Find where the given text appears and provide that cell's center as [X, Y] coordinate. 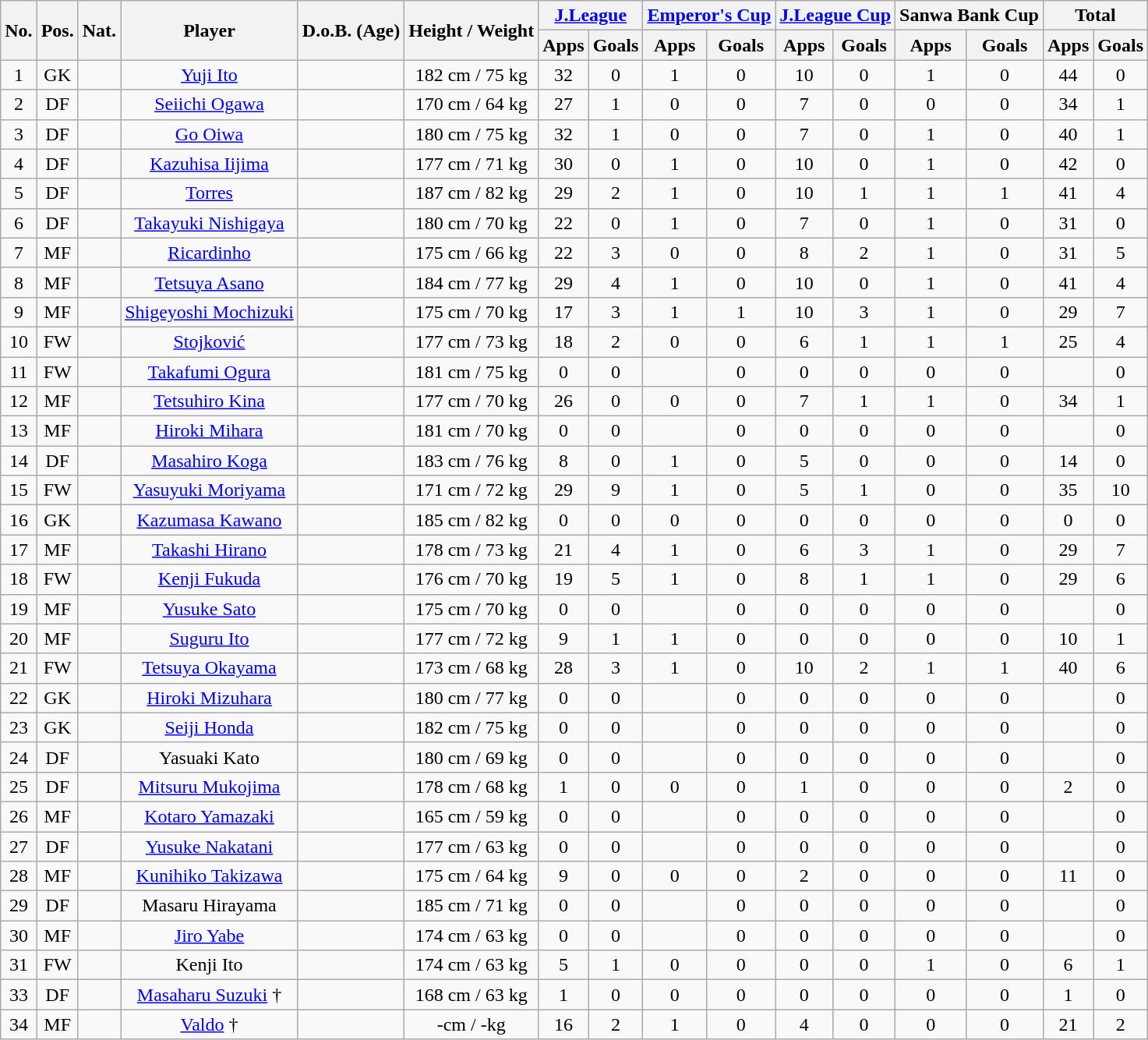
Yusuke Sato [210, 609]
171 cm / 72 kg [472, 490]
Kenji Fukuda [210, 579]
44 [1068, 75]
Player [210, 30]
-cm / -kg [472, 1024]
33 [19, 995]
Nat. [99, 30]
Sanwa Bank Cup [970, 16]
Kazumasa Kawano [210, 520]
170 cm / 64 kg [472, 104]
180 cm / 70 kg [472, 223]
Kunihiko Takizawa [210, 876]
175 cm / 66 kg [472, 253]
42 [1068, 164]
178 cm / 73 kg [472, 550]
181 cm / 75 kg [472, 372]
165 cm / 59 kg [472, 816]
173 cm / 68 kg [472, 668]
Total [1095, 16]
Tetsuhiro Kina [210, 401]
175 cm / 64 kg [472, 876]
Seiji Honda [210, 727]
Masaharu Suzuki † [210, 995]
13 [19, 431]
Yusuke Nakatani [210, 846]
180 cm / 75 kg [472, 134]
Kazuhisa Iijima [210, 164]
Mitsuru Mukojima [210, 787]
178 cm / 68 kg [472, 787]
Seiichi Ogawa [210, 104]
181 cm / 70 kg [472, 431]
Kenji Ito [210, 965]
180 cm / 69 kg [472, 757]
Height / Weight [472, 30]
177 cm / 63 kg [472, 846]
Yuji Ito [210, 75]
Takayuki Nishigaya [210, 223]
183 cm / 76 kg [472, 461]
Hiroki Mihara [210, 431]
Kotaro Yamazaki [210, 816]
185 cm / 82 kg [472, 520]
168 cm / 63 kg [472, 995]
Emperor's Cup [709, 16]
Masahiro Koga [210, 461]
24 [19, 757]
15 [19, 490]
185 cm / 71 kg [472, 906]
180 cm / 77 kg [472, 698]
Shigeyoshi Mochizuki [210, 312]
12 [19, 401]
Takashi Hirano [210, 550]
J.League Cup [835, 16]
J.League [591, 16]
Jiro Yabe [210, 936]
D.o.B. (Age) [351, 30]
187 cm / 82 kg [472, 193]
Suguru Ito [210, 639]
23 [19, 727]
Go Oiwa [210, 134]
Pos. [58, 30]
177 cm / 73 kg [472, 341]
Valdo † [210, 1024]
Hiroki Mizuhara [210, 698]
177 cm / 72 kg [472, 639]
Stojković [210, 341]
No. [19, 30]
Yasuyuki Moriyama [210, 490]
Masaru Hirayama [210, 906]
184 cm / 77 kg [472, 282]
176 cm / 70 kg [472, 579]
Takafumi Ogura [210, 372]
Yasuaki Kato [210, 757]
Torres [210, 193]
177 cm / 71 kg [472, 164]
20 [19, 639]
35 [1068, 490]
Ricardinho [210, 253]
Tetsuya Okayama [210, 668]
Tetsuya Asano [210, 282]
177 cm / 70 kg [472, 401]
